Determine the (X, Y) coordinate at the center of the cell enclosing the given text.  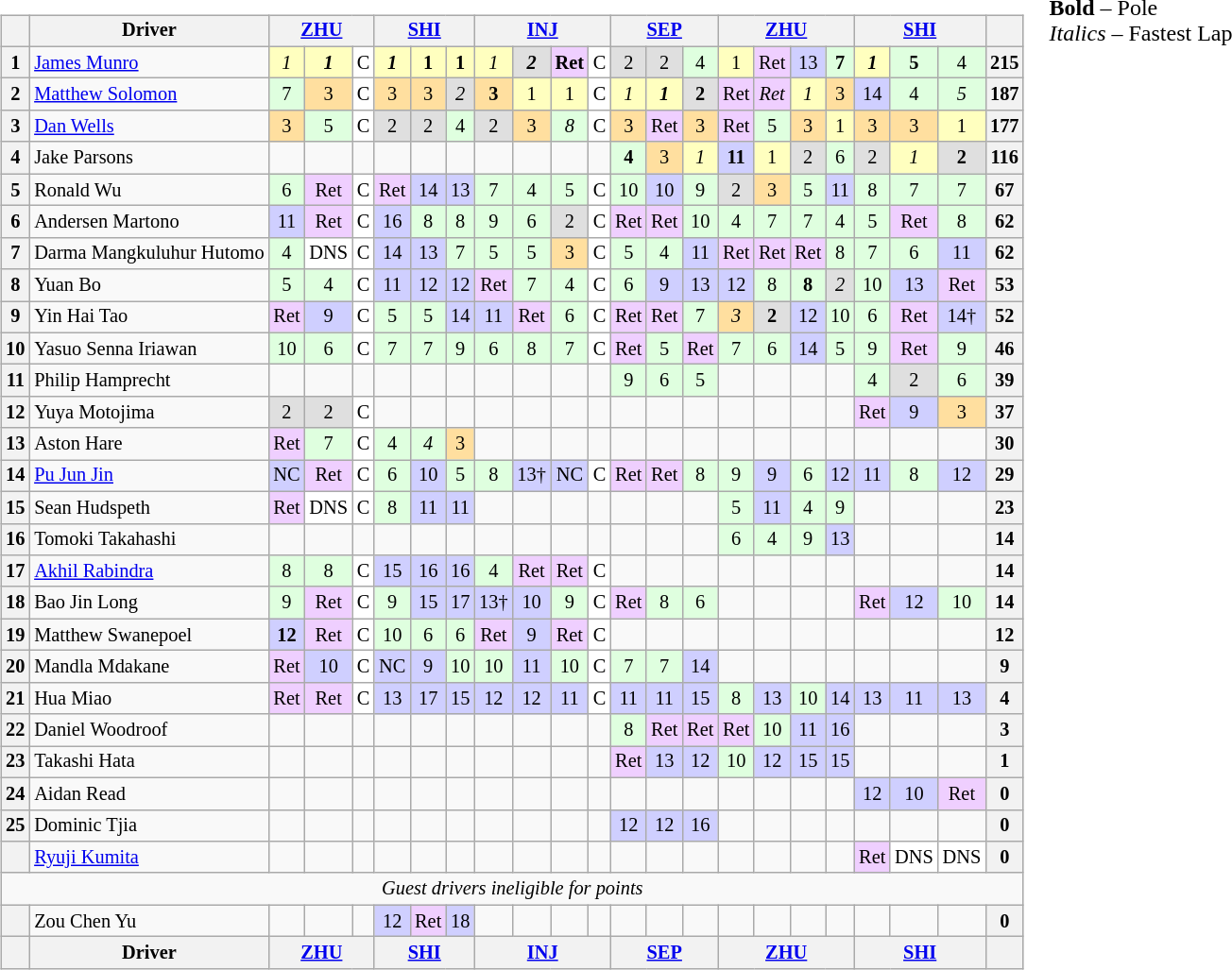
Ronald Wu (149, 190)
19 (15, 635)
Matthew Solomon (149, 94)
20 (15, 667)
Akhil Rabindra (149, 571)
Guest drivers ineligible for points (512, 889)
Dan Wells (149, 127)
Philip Hamprecht (149, 381)
67 (1004, 190)
Mandla Mdakane (149, 667)
Yasuo Senna Iriawan (149, 349)
Yin Hai Tao (149, 317)
Ryuji Kumita (149, 858)
James Munro (149, 62)
Tomoki Takahashi (149, 539)
39 (1004, 381)
Jake Parsons (149, 158)
21 (15, 698)
Dominic Tjia (149, 825)
177 (1004, 127)
Zou Chen Yu (149, 921)
187 (1004, 94)
52 (1004, 317)
Daniel Woodroof (149, 730)
22 (15, 730)
Takashi Hata (149, 762)
29 (1004, 476)
25 (15, 825)
14† (962, 317)
215 (1004, 62)
37 (1004, 413)
Bao Jin Long (149, 603)
Darma Mangkuluhur Hutomo (149, 253)
Matthew Swanepoel (149, 635)
Sean Hudspeth (149, 507)
Andersen Martono (149, 222)
30 (1004, 444)
Aidan Read (149, 793)
116 (1004, 158)
Aston Hare (149, 444)
24 (15, 793)
Hua Miao (149, 698)
Pu Jun Jin (149, 476)
53 (1004, 285)
Yuan Bo (149, 285)
Yuya Motojima (149, 413)
46 (1004, 349)
